Capture the cell that displays the provided text and extract its [x, y] central coordinate. 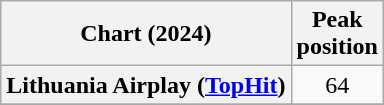
64 [337, 85]
Peak position [337, 34]
Chart (2024) [146, 34]
Lithuania Airplay (TopHit) [146, 85]
